Provide the (X, Y) coordinate of the cell's center where the given text is located.  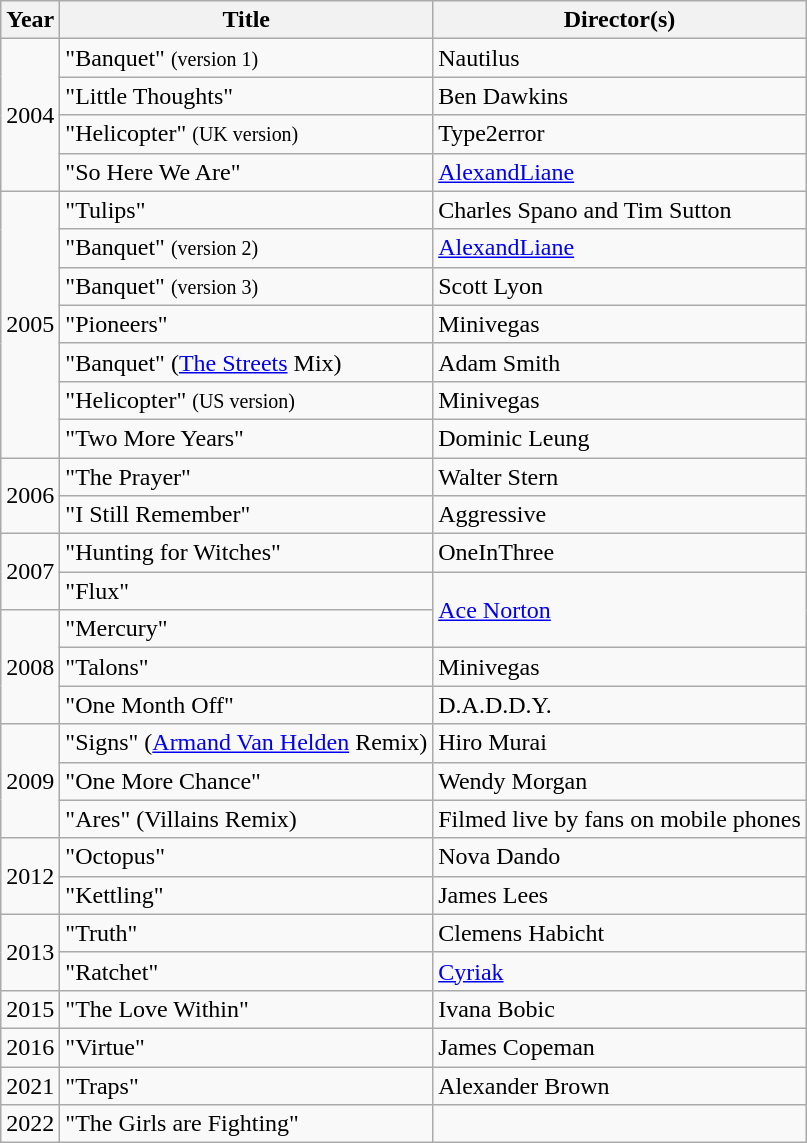
"One Month Off" (246, 705)
"Mercury" (246, 629)
"The Prayer" (246, 477)
Type2error (620, 134)
D.A.D.D.Y. (620, 705)
2012 (30, 876)
Director(s) (620, 20)
Wendy Morgan (620, 781)
"Flux" (246, 591)
Filmed live by fans on mobile phones (620, 819)
Alexander Brown (620, 1085)
"Banquet" (The Streets Mix) (246, 362)
"Virtue" (246, 1047)
Title (246, 20)
"One More Chance" (246, 781)
Cyriak (620, 971)
Nova Dando (620, 857)
OneInThree (620, 553)
Clemens Habicht (620, 933)
2015 (30, 1009)
"Ares" (Villains Remix) (246, 819)
"Tulips" (246, 210)
2004 (30, 115)
2013 (30, 952)
Aggressive (620, 515)
"Traps" (246, 1085)
2022 (30, 1124)
Nautilus (620, 58)
"Banquet" (version 3) (246, 286)
"Little Thoughts" (246, 96)
"I Still Remember" (246, 515)
"Banquet" (version 2) (246, 248)
"The Love Within" (246, 1009)
Scott Lyon (620, 286)
"Signs" (Armand Van Helden Remix) (246, 743)
2021 (30, 1085)
"Octopus" (246, 857)
2006 (30, 496)
2005 (30, 324)
Ivana Bobic (620, 1009)
Walter Stern (620, 477)
James Copeman (620, 1047)
2008 (30, 667)
James Lees (620, 895)
"Talons" (246, 667)
Dominic Leung (620, 438)
Ben Dawkins (620, 96)
Adam Smith (620, 362)
Year (30, 20)
"So Here We Are" (246, 172)
"Pioneers" (246, 324)
"Helicopter" (US version) (246, 400)
"Two More Years" (246, 438)
2009 (30, 781)
Charles Spano and Tim Sutton (620, 210)
"Hunting for Witches" (246, 553)
"Banquet" (version 1) (246, 58)
"Ratchet" (246, 971)
"Truth" (246, 933)
"Helicopter" (UK version) (246, 134)
Hiro Murai (620, 743)
"The Girls are Fighting" (246, 1124)
2007 (30, 572)
Ace Norton (620, 610)
2016 (30, 1047)
"Kettling" (246, 895)
